Find where the given text appears and provide that cell's center as [x, y] coordinate. 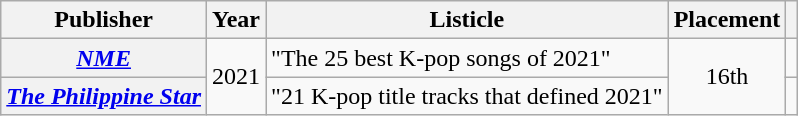
NME [104, 58]
Placement [727, 20]
Publisher [104, 20]
2021 [236, 77]
Year [236, 20]
The Philippine Star [104, 96]
"21 K-pop title tracks that defined 2021" [468, 96]
"The 25 best K-pop songs of 2021" [468, 58]
Listicle [468, 20]
16th [727, 77]
